Capture the cell that displays the provided text and extract its (x, y) central coordinate. 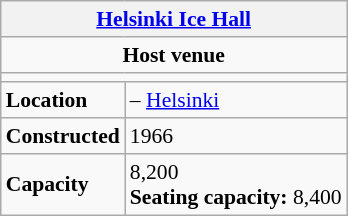
Helsinki Ice Hall (174, 19)
– Helsinki (236, 101)
1966 (236, 136)
Host venue (174, 55)
8,200Seating capacity: 8,400 (236, 184)
Capacity (63, 184)
Location (63, 101)
Constructed (63, 136)
